From the cell containing the given text, extract its center point as [x, y] coordinate. 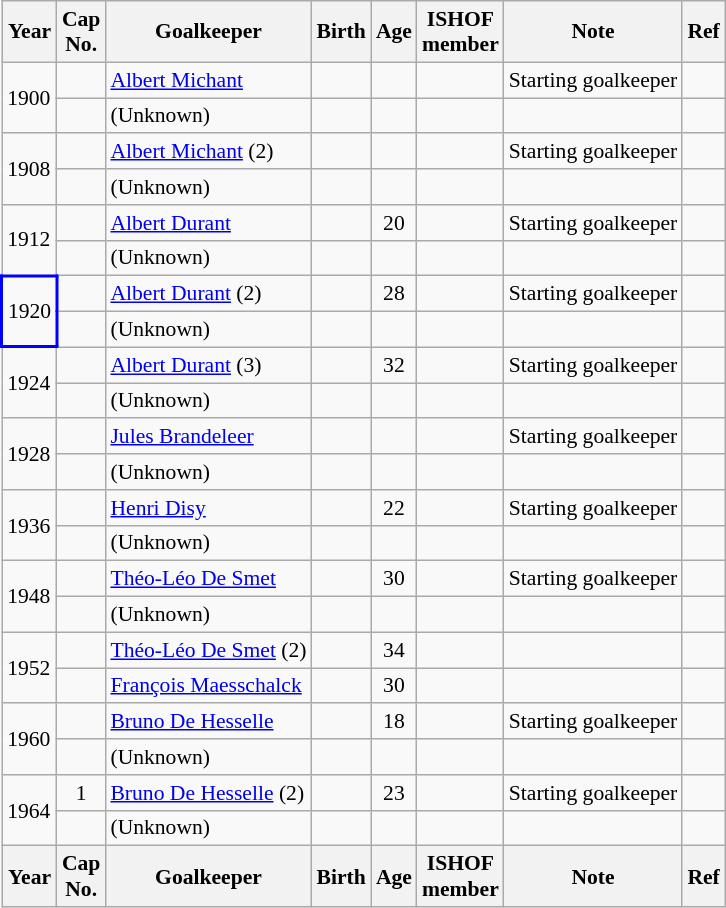
1908 [30, 170]
1900 [30, 98]
Bruno De Hesselle [208, 722]
François Maesschalck [208, 686]
34 [394, 650]
Henri Disy [208, 508]
28 [394, 294]
32 [394, 365]
1928 [30, 454]
20 [394, 223]
Bruno De Hesselle (2) [208, 793]
18 [394, 722]
1920 [30, 312]
Théo-Léo De Smet [208, 579]
23 [394, 793]
1960 [30, 740]
Albert Durant (2) [208, 294]
Albert Michant (2) [208, 152]
1952 [30, 668]
1 [82, 793]
1948 [30, 596]
Théo-Léo De Smet (2) [208, 650]
22 [394, 508]
Albert Durant (3) [208, 365]
Albert Michant [208, 80]
1912 [30, 240]
1964 [30, 810]
1924 [30, 382]
1936 [30, 526]
Jules Brandeleer [208, 437]
Albert Durant [208, 223]
